Determine the [X, Y] coordinate at the center of the cell enclosing the given text.  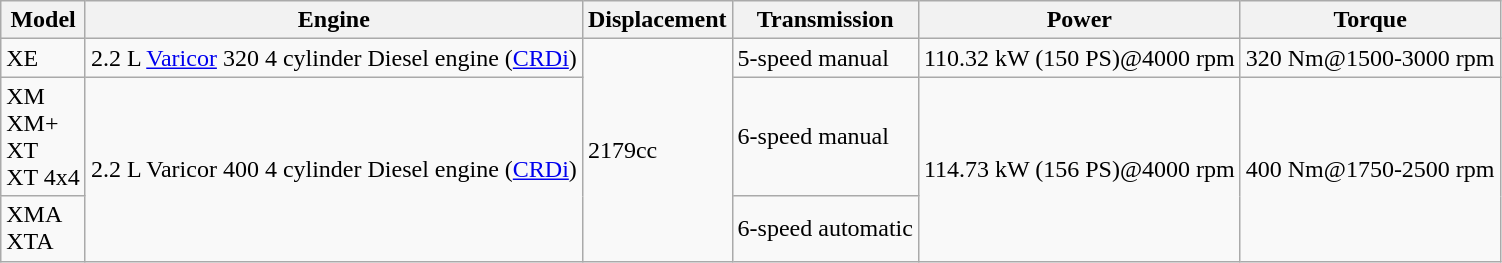
6-speed manual [825, 136]
XMAXTA [44, 228]
114.73 kW (156 PS)@4000 rpm [1079, 169]
320 Nm@1500-3000 rpm [1370, 58]
Torque [1370, 20]
2179cc [657, 150]
110.32 kW (150 PS)@4000 rpm [1079, 58]
2.2 L Varicor 320 4 cylinder Diesel engine (CRDi) [334, 58]
6-speed automatic [825, 228]
2.2 L Varicor 400 4 cylinder Diesel engine (CRDi) [334, 169]
400 Nm@1750-2500 rpm [1370, 169]
XE [44, 58]
XMXM+XTXT 4x4 [44, 136]
5-speed manual [825, 58]
Model [44, 20]
Power [1079, 20]
Engine [334, 20]
Displacement [657, 20]
Transmission [825, 20]
